Detect which cell encompasses the target text, then output its [x, y] center coordinate. 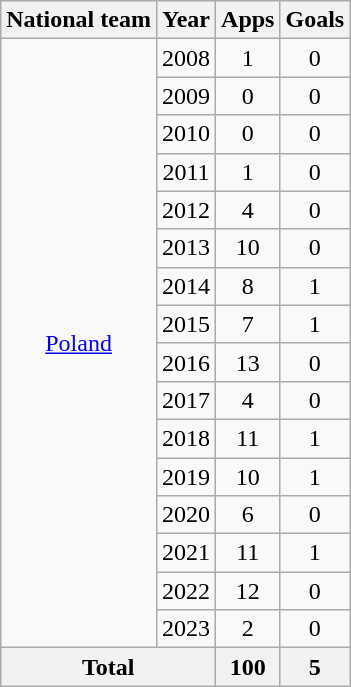
2021 [186, 553]
2017 [186, 400]
7 [248, 324]
2022 [186, 591]
100 [248, 667]
Poland [79, 344]
2023 [186, 629]
2014 [186, 286]
12 [248, 591]
6 [248, 515]
2012 [186, 210]
Apps [248, 20]
2018 [186, 438]
2013 [186, 248]
Year [186, 20]
13 [248, 362]
2 [248, 629]
Goals [315, 20]
5 [315, 667]
2008 [186, 58]
2015 [186, 324]
2019 [186, 477]
National team [79, 20]
2020 [186, 515]
2011 [186, 172]
8 [248, 286]
2009 [186, 96]
2016 [186, 362]
Total [108, 667]
2010 [186, 134]
